Locate the cell with the specified text and output its (X, Y) center coordinate. 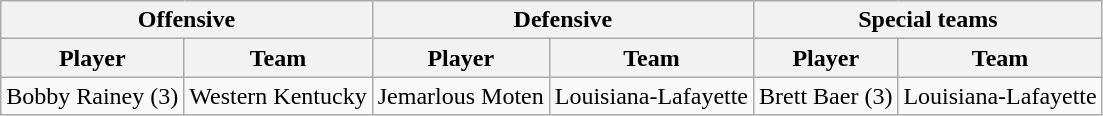
Jemarlous Moten (460, 96)
Offensive (186, 20)
Special teams (928, 20)
Defensive (562, 20)
Bobby Rainey (3) (92, 96)
Western Kentucky (278, 96)
Brett Baer (3) (826, 96)
